Determine the [X, Y] coordinate at the center of the cell enclosing the given text.  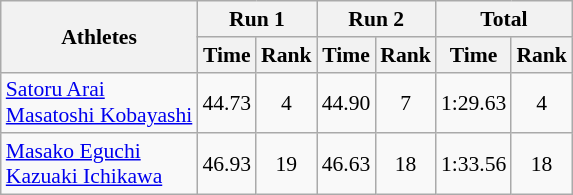
46.63 [346, 164]
1:33.56 [474, 164]
1:29.63 [474, 102]
Run 1 [256, 19]
Athletes [100, 36]
Total [504, 19]
44.90 [346, 102]
Run 2 [376, 19]
19 [286, 164]
44.73 [226, 102]
46.93 [226, 164]
7 [406, 102]
Satoru AraiMasatoshi Kobayashi [100, 102]
Masako EguchiKazuaki Ichikawa [100, 164]
